Pinpoint the cell where the given text exists, returning its (X, Y) midpoint coordinate. 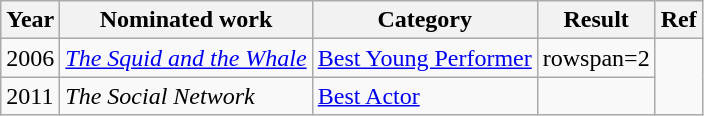
Best Young Performer (424, 58)
Ref (678, 20)
2006 (30, 58)
2011 (30, 96)
The Squid and the Whale (186, 58)
Best Actor (424, 96)
Year (30, 20)
Result (596, 20)
Category (424, 20)
rowspan=2 (596, 58)
The Social Network (186, 96)
Nominated work (186, 20)
